Pinpoint the cell where the given text exists, returning its [x, y] midpoint coordinate. 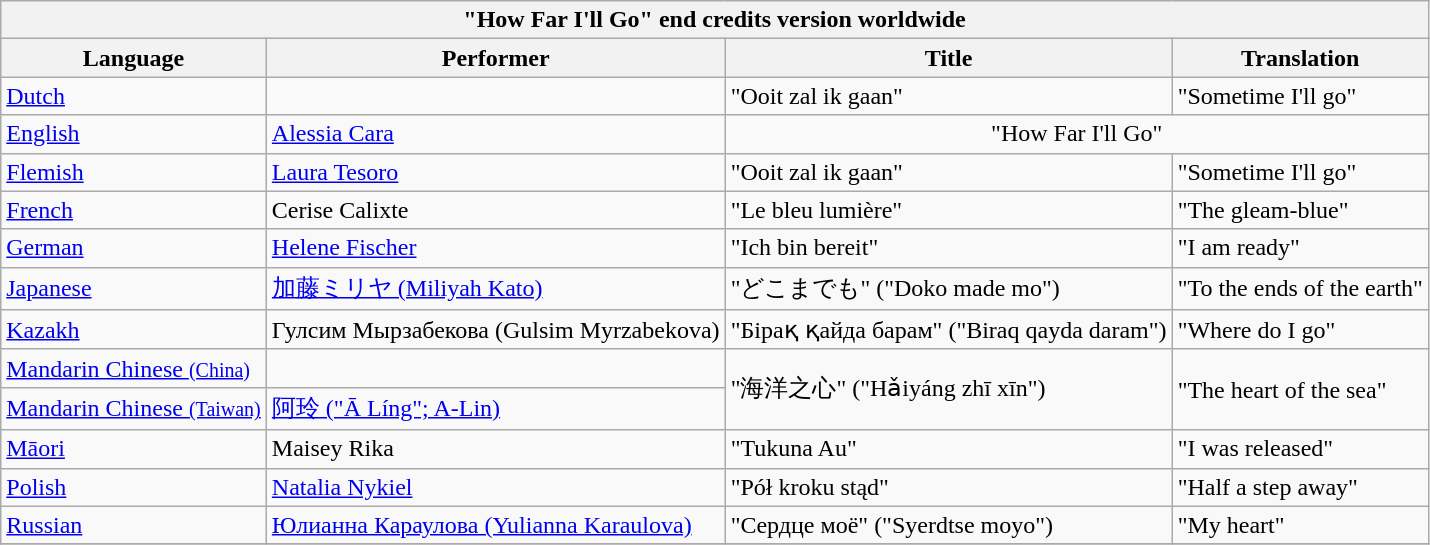
Гулсим Мырзабекова (Gulsim Myrzabekova) [496, 330]
Maisey Rika [496, 449]
Performer [496, 58]
Mandarin Chinese (Taiwan) [134, 408]
"Half a step away" [1300, 487]
"How Far I'll Go" [1076, 134]
"I am ready" [1300, 248]
Mandarin Chinese (China) [134, 368]
"The heart of the sea" [1300, 390]
English [134, 134]
Cerise Calixte [496, 210]
"To the ends of the earth" [1300, 288]
Language [134, 58]
"How Far I'll Go" end credits version worldwide [715, 20]
Flemish [134, 172]
"The gleam-blue" [1300, 210]
Helene Fischer [496, 248]
加藤ミリヤ (Miliyah Kato) [496, 288]
Natalia Nykiel [496, 487]
"どこまでも" ("Doko made mo") [948, 288]
Laura Tesoro [496, 172]
阿玲 ("Ā Líng"; A-Lin) [496, 408]
"My heart" [1300, 525]
French [134, 210]
Alessia Cara [496, 134]
Title [948, 58]
Japanese [134, 288]
Russian [134, 525]
German [134, 248]
"Бірақ қайда барам" ("Biraq qayda daram") [948, 330]
"I was released" [1300, 449]
"Where do I go" [1300, 330]
Polish [134, 487]
"海洋之心" ("Hǎiyáng zhī xīn") [948, 390]
"Pół kroku stąd" [948, 487]
Dutch [134, 96]
"Tukuna Au" [948, 449]
Kazakh [134, 330]
"Ceрдцe мoё" ("Syerdtse moyo") [948, 525]
Māori [134, 449]
"Ich bin bereit" [948, 248]
Юлианна Караулова (Yulianna Karaulova) [496, 525]
Translation [1300, 58]
"Le bleu lumière" [948, 210]
